Locate the cell with the specified text and output its [x, y] center coordinate. 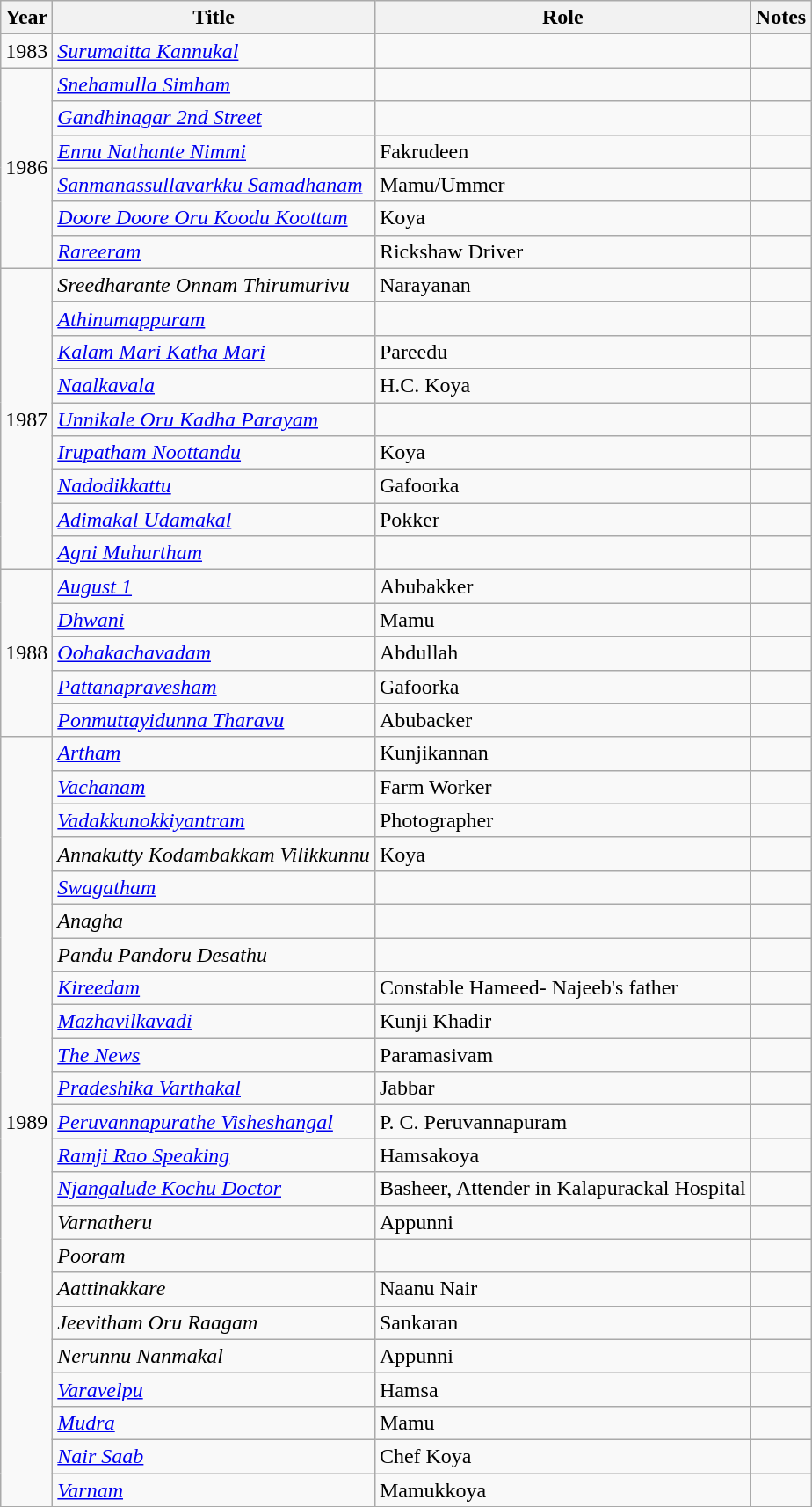
Kunjikannan [562, 753]
Sreedharante Onnam Thirumurivu [214, 285]
Nair Saab [214, 1456]
Narayanan [562, 285]
Njangalude Kochu Doctor [214, 1189]
Basheer, Attender in Kalapurackal Hospital [562, 1189]
Hamsa [562, 1389]
H.C. Koya [562, 385]
Ramji Rao Speaking [214, 1155]
Nadodikkattu [214, 486]
Kunji Khadir [562, 1022]
Jabbar [562, 1088]
Title [214, 18]
Anagha [214, 921]
Pradeshika Varthakal [214, 1088]
Dhwani [214, 620]
Jeevitham Oru Raagam [214, 1322]
Ennu Nathante Nimmi [214, 151]
Mazhavilkavadi [214, 1022]
Nerunnu Nanmakal [214, 1356]
Agni Muhurtham [214, 553]
Mamukkoya [562, 1490]
Constable Hameed- Najeeb's father [562, 988]
Paramasivam [562, 1055]
Abdullah [562, 653]
1986 [26, 168]
Snehamulla Simham [214, 84]
Year [26, 18]
Fakrudeen [562, 151]
Rareeram [214, 251]
Naalkavala [214, 385]
Naanu Nair [562, 1289]
Notes [780, 18]
Unnikale Oru Kadha Parayam [214, 419]
Gandhinagar 2nd Street [214, 118]
Pandu Pandoru Desathu [214, 954]
Hamsakoya [562, 1155]
Irupatham Noottandu [214, 453]
Oohakachavadam [214, 653]
Vachanam [214, 787]
Mamu/Ummer [562, 185]
Pattanapravesham [214, 687]
Vadakkunokkiyantram [214, 820]
The News [214, 1055]
Kireedam [214, 988]
Sankaran [562, 1322]
Kalam Mari Katha Mari [214, 352]
Surumaitta Kannukal [214, 51]
Chef Koya [562, 1456]
August 1 [214, 586]
Farm Worker [562, 787]
Pokker [562, 520]
Varnam [214, 1490]
Athinumappuram [214, 318]
Photographer [562, 820]
Role [562, 18]
Ponmuttayidunna Tharavu [214, 720]
1987 [26, 419]
P. C. Peruvannapuram [562, 1122]
Pooram [214, 1256]
Artham [214, 753]
Rickshaw Driver [562, 251]
Peruvannapurathe Visheshangal [214, 1122]
Varavelpu [214, 1389]
1988 [26, 653]
1989 [26, 1122]
Abubakker [562, 586]
Mudra [214, 1423]
Aattinakkare [214, 1289]
Doore Doore Oru Koodu Koottam [214, 218]
1983 [26, 51]
Swagatham [214, 887]
Pareedu [562, 352]
Adimakal Udamakal [214, 520]
Annakutty Kodambakkam Vilikkunnu [214, 854]
Abubacker [562, 720]
Sanmanassullavarkku Samadhanam [214, 185]
Varnatheru [214, 1222]
